Determine the [x, y] coordinate at the center of the cell enclosing the given text.  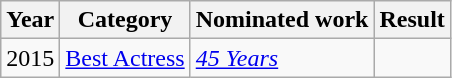
Category [125, 20]
Result [412, 20]
Year [30, 20]
2015 [30, 58]
45 Years [282, 58]
Nominated work [282, 20]
Best Actress [125, 58]
